Locate the cell with the specified text and output its [x, y] center coordinate. 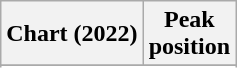
Chart (2022) [72, 34]
Peak position [189, 34]
